From the cell containing the given text, extract its center point as (X, Y) coordinate. 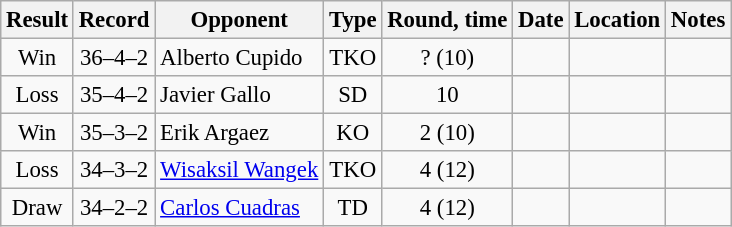
36–4–2 (114, 58)
Location (618, 20)
34–3–2 (114, 170)
TD (353, 208)
Alberto Cupido (240, 58)
Result (38, 20)
10 (448, 95)
Type (353, 20)
SD (353, 95)
35–4–2 (114, 95)
Wisaksil Wangek (240, 170)
? (10) (448, 58)
Round, time (448, 20)
Erik Argaez (240, 133)
Notes (698, 20)
2 (10) (448, 133)
KO (353, 133)
Javier Gallo (240, 95)
34–2–2 (114, 208)
Opponent (240, 20)
Draw (38, 208)
35–3–2 (114, 133)
Date (541, 20)
Carlos Cuadras (240, 208)
Record (114, 20)
